Scan for the cell matching the given text and deliver its [x, y] coordinate at center. 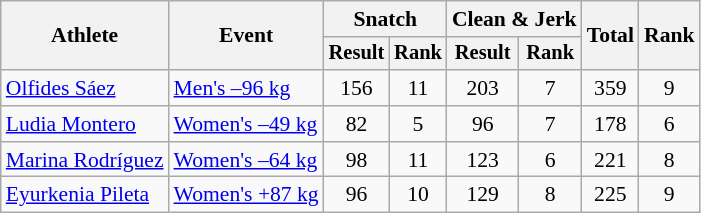
Marina Rodríguez [85, 160]
123 [483, 160]
5 [418, 124]
Women's –49 kg [246, 124]
82 [357, 124]
156 [357, 88]
98 [357, 160]
Total [610, 36]
10 [418, 195]
Women's +87 kg [246, 195]
203 [483, 88]
Women's –64 kg [246, 160]
178 [610, 124]
Athlete [85, 36]
Ludia Montero [85, 124]
Men's –96 kg [246, 88]
Olfides Sáez [85, 88]
225 [610, 195]
Snatch [386, 19]
359 [610, 88]
Event [246, 36]
129 [483, 195]
Eyurkenia Pileta [85, 195]
Clean & Jerk [514, 19]
221 [610, 160]
